Search for the cell housing the specified text and yield its (x, y) center coordinate. 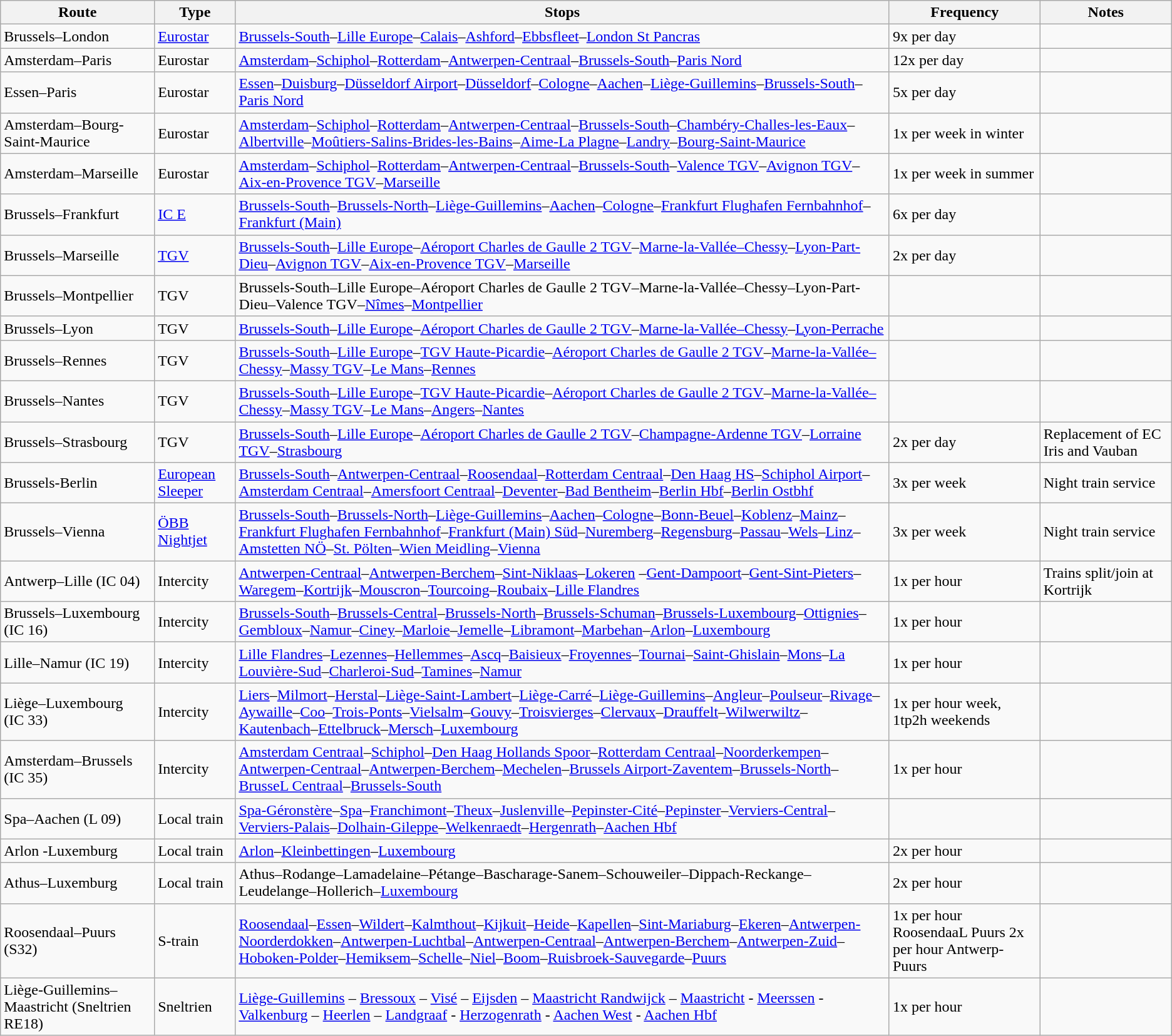
1x per hourRoosendaaL Puurs 2x per hour Antwerp-Puurs (964, 940)
Brussels–London (78, 36)
Antwerp–Lille (IC 04) (78, 581)
Replacement of EC Iris and Vauban (1106, 442)
Lille–Namur (IC 19) (78, 662)
Sneltrien (195, 1007)
Brussels-South–Lille Europe–Calais–Ashford–Ebbsfleet–London St Pancras (562, 36)
ÖBB Nightjet (195, 532)
Athus–Luxemburg (78, 883)
Roosendaal–Puurs (S32) (78, 940)
Antwerpen-Centraal–Antwerpen-Berchem–Sint-Niklaas–Lokeren –Gent-Dampoort–Gent-Sint-Pieters–Waregem–Kortrijk–Mouscron–Tourcoing–Roubaix–Lille Flandres (562, 581)
5x per day (964, 93)
Brussels-Berlin (78, 483)
Essen–Paris (78, 93)
Arlon–Kleinbettingen–Luxembourg (562, 851)
Liège–Luxembourg (IC 33) (78, 712)
Athus–Rodange–Lamadelaine–Pétange–Bascharage-Sanem–Schouweiler–Dippach-Reckange–Leudelange–Hollerich–Luxembourg (562, 883)
Amsterdam–Brussels (IC 35) (78, 769)
12x per day (964, 60)
Brussels-South–Lille Europe–Aéroport Charles de Gaulle 2 TGV–Marne-la-Vallée–Chessy–Lyon-Part-Dieu–Valence TGV–Nîmes–Montpellier (562, 295)
Route (78, 13)
Amsterdam–Bourg-Saint-Maurice (78, 133)
Amsterdam–Schiphol–Rotterdam–Antwerpen-Centraal–Brussels-South–Valence TGV–Avignon TGV–Aix-en-Provence TGV–Marseille (562, 174)
Brussels-South–Brussels-North–Liège-Guillemins–Aachen–Cologne–Frankfurt Flughafen Fernbahnhof–Frankfurt (Main) (562, 214)
Notes (1106, 13)
Arlon -Luxemburg (78, 851)
Brussels–Vienna (78, 532)
Spa–Aachen (L 09) (78, 819)
Brussels–Lyon (78, 328)
Trains split/join at Kortrijk (1106, 581)
Type (195, 13)
Brussels–Rennes (78, 361)
Essen–Duisburg–Düsseldorf Airport–Düsseldorf–Cologne–Aachen–Liège-Guillemins–Brussels-South–Paris Nord (562, 93)
Brussels–Frankfurt (78, 214)
9x per day (964, 36)
Brussels–Montpellier (78, 295)
IC E (195, 214)
Brussels–Luxembourg (IC 16) (78, 622)
1x per hour week, 1tp2h weekends (964, 712)
Brussels-South–Lille Europe–TGV Haute-Picardie–Aéroport Charles de Gaulle 2 TGV–Marne-la-Vallée–Chessy–Massy TGV–Le Mans–Angers–Nantes (562, 401)
Stops (562, 13)
Brussels–Nantes (78, 401)
Brussels-South–Lille Europe–Aéroport Charles de Gaulle 2 TGV–Champagne-Ardenne TGV–Lorraine TGV–Strasbourg (562, 442)
Frequency (964, 13)
Liège-Guillemins–Maastricht (Sneltrien RE18) (78, 1007)
Brussels–Marseille (78, 255)
Brussels-South–Lille Europe–Aéroport Charles de Gaulle 2 TGV–Marne-la-Vallée–Chessy–Lyon-Part-Dieu–Avignon TGV–Aix-en-Provence TGV–Marseille (562, 255)
1x per week in winter (964, 133)
Amsterdam–Schiphol–Rotterdam–Antwerpen-Centraal–Brussels-South–Paris Nord (562, 60)
Brussels-South–Lille Europe–Aéroport Charles de Gaulle 2 TGV–Marne-la-Vallée–Chessy–Lyon-Perrache (562, 328)
6x per day (964, 214)
Amsterdam–Marseille (78, 174)
Brussels-South–Lille Europe–TGV Haute-Picardie–Aéroport Charles de Gaulle 2 TGV–Marne-la-Vallée–Chessy–Massy TGV–Le Mans–Rennes (562, 361)
S-train (195, 940)
European Sleeper (195, 483)
Lille Flandres–Lezennes–Hellemmes–Ascq–Baisieux–Froyennes–Tournai–Saint-Ghislain–Mons–La Louvière-Sud–Charleroi-Sud–Tamines–Namur (562, 662)
Brussels–Strasbourg (78, 442)
Amsterdam–Paris (78, 60)
1x per week in summer (964, 174)
